Find where the given text appears and provide that cell's center as [x, y] coordinate. 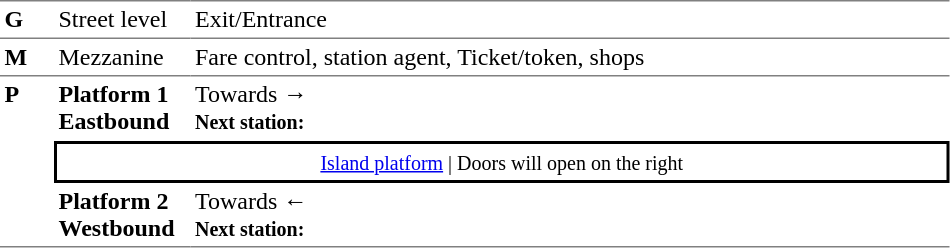
Mezzanine [122, 58]
Platform 2Westbound [122, 215]
Towards → Next station: [570, 108]
P [27, 162]
Street level [122, 20]
Island platform | Doors will open on the right [502, 162]
M [27, 58]
Exit/Entrance [570, 20]
G [27, 20]
Platform 1Eastbound [122, 108]
Towards ← Next station: [570, 215]
Fare control, station agent, Ticket/token, shops [570, 58]
